Identify which cell holds the provided text, then report its [x, y] central coordinate. 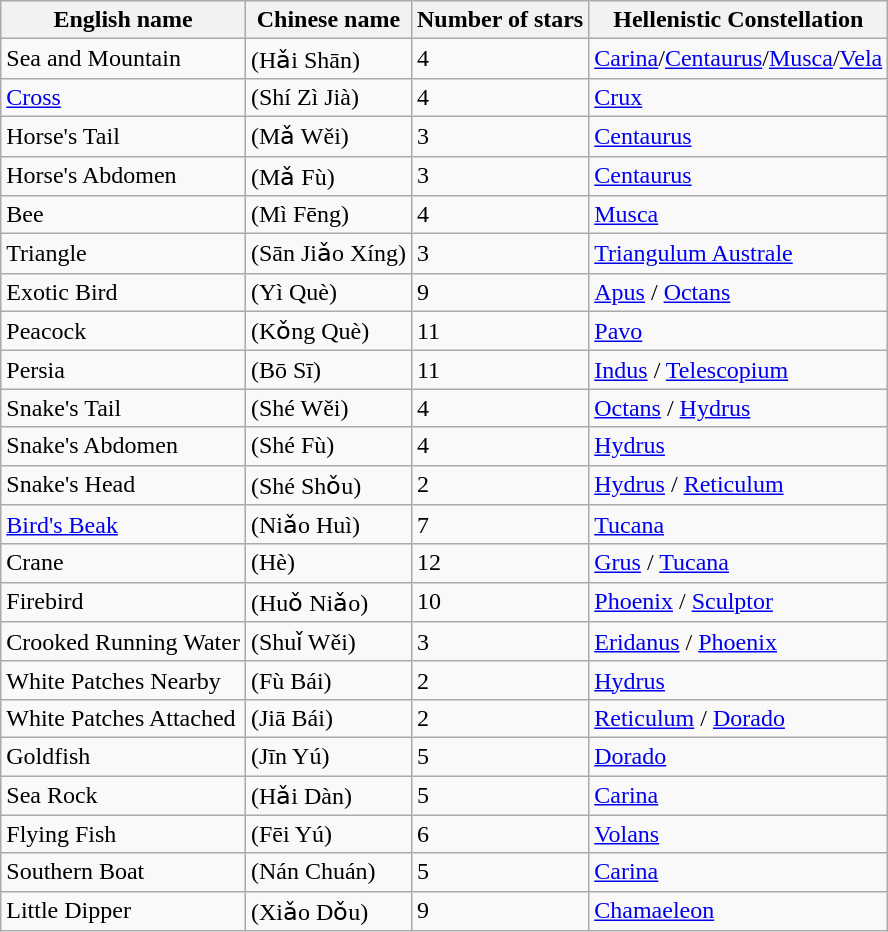
(Xiǎo Dǒu) [328, 911]
Cross [124, 97]
(Jiā Bái) [328, 718]
Goldfish [124, 756]
Musca [738, 215]
Persia [124, 370]
(Niǎo Huì) [328, 525]
Dorado [738, 756]
Sea and Mountain [124, 59]
Crooked Running Water [124, 642]
(Shuǐ Wěi) [328, 642]
Firebird [124, 602]
Triangulum Australe [738, 254]
Chamaeleon [738, 911]
Sea Rock [124, 796]
(Fù Bái) [328, 680]
Phoenix / Sculptor [738, 602]
Bee [124, 215]
Carina/Centaurus/Musca/Vela [738, 59]
Pavo [738, 331]
(Shí Zì Jià) [328, 97]
(Nán Chuán) [328, 872]
Peacock [124, 331]
Reticulum / Dorado [738, 718]
(Huǒ Niǎo) [328, 602]
(Mǎ Wěi) [328, 136]
Indus / Telescopium [738, 370]
Snake's Head [124, 485]
Apus / Octans [738, 292]
6 [500, 834]
(Shé Shǒu) [328, 485]
White Patches Attached [124, 718]
Exotic Bird [124, 292]
(Sān Jiǎo Xíng) [328, 254]
Hydrus / Reticulum [738, 485]
(Bō Sī) [328, 370]
(Hè) [328, 563]
(Mì Fēng) [328, 215]
White Patches Nearby [124, 680]
Flying Fish [124, 834]
Grus / Tucana [738, 563]
12 [500, 563]
7 [500, 525]
Snake's Tail [124, 408]
Hellenistic Constellation [738, 20]
(Fēi Yú) [328, 834]
Number of stars [500, 20]
(Shé Wěi) [328, 408]
Crane [124, 563]
Eridanus / Phoenix [738, 642]
Horse's Abdomen [124, 176]
English name [124, 20]
Bird's Beak [124, 525]
Octans / Hydrus [738, 408]
(Kǒng Què) [328, 331]
Volans [738, 834]
(Shé Fù) [328, 446]
Southern Boat [124, 872]
Snake's Abdomen [124, 446]
Triangle [124, 254]
(Hǎi Shān) [328, 59]
(Hǎi Dàn) [328, 796]
(Jīn Yú) [328, 756]
(Mǎ Fù) [328, 176]
Little Dipper [124, 911]
Horse's Tail [124, 136]
(Yì Què) [328, 292]
Crux [738, 97]
Tucana [738, 525]
Chinese name [328, 20]
10 [500, 602]
